Determine the [X, Y] coordinate at the center of the cell enclosing the given text.  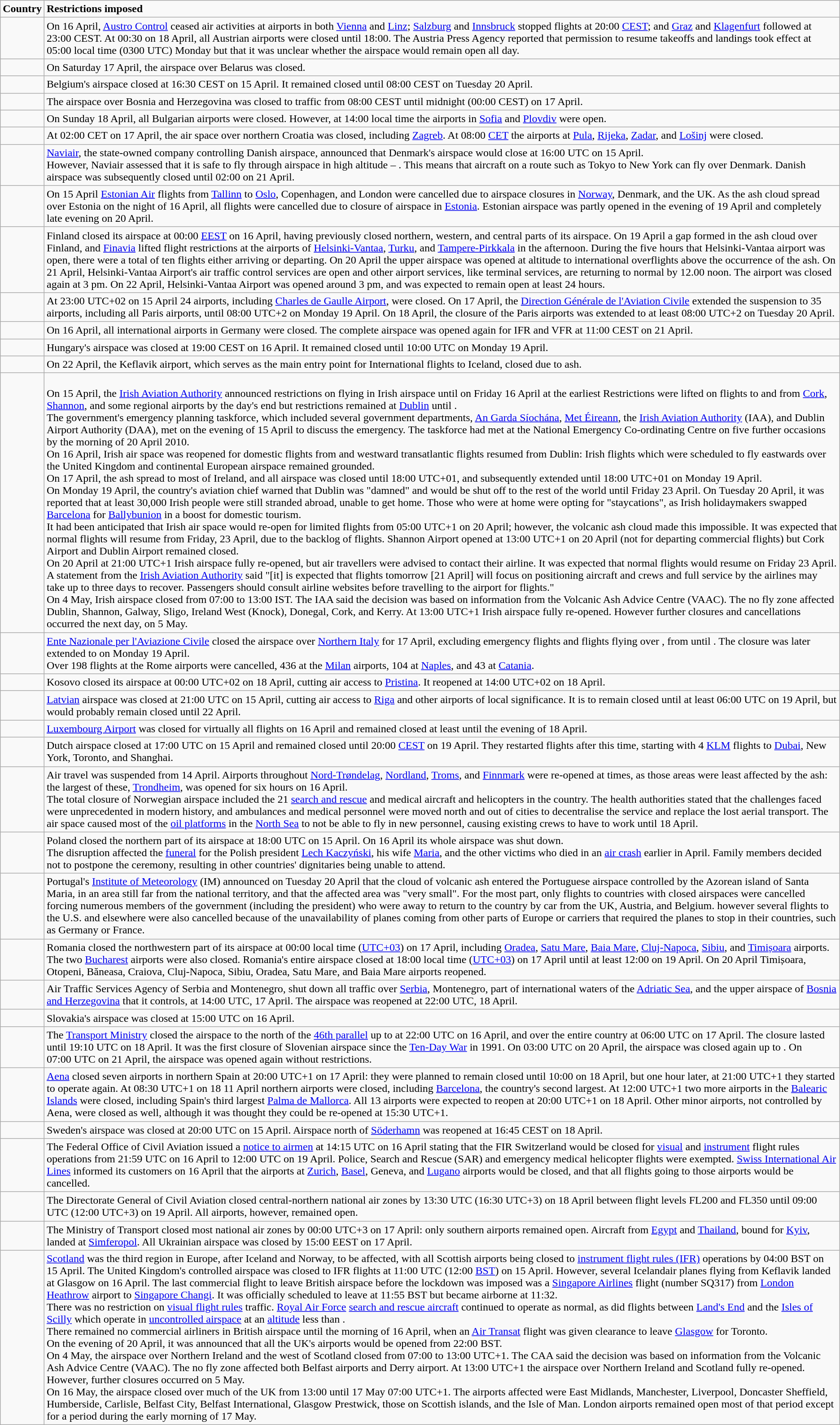
Kosovo closed its airspace at 00:00 UTC+02 on 18 April, cutting air access to Pristina. It reopened at 14:00 UTC+02 on 18 April. [442, 682]
Sweden's airspace was closed at 20:00 UTC on 15 April. Airspace north of Söderhamn was reopened at 16:45 CEST on 18 April. [442, 1130]
On 16 April, all international airports in Germany were closed. The complete airspace was opened again for IFR and VFR at 11:00 CEST on 21 April. [442, 330]
Hungary's airspace was closed at 19:00 CEST on 16 April. It remained closed until 10:00 UTC on Monday 19 April. [442, 347]
Restrictions imposed [442, 9]
Slovakia's airspace was closed at 15:00 UTC on 16 April. [442, 1018]
Country [22, 9]
On 22 April, the Keflavik airport, which serves as the main entry point for International flights to Iceland, closed due to ash. [442, 365]
The airspace over Bosnia and Herzegovina was closed to traffic from 08:00 CEST until midnight (00:00 CEST) on 17 April. [442, 101]
On Sunday 18 April, all Bulgarian airports were closed. However, at 14:00 local time the airports in Sofia and Plovdiv were open. [442, 119]
On Saturday 17 April, the airspace over Belarus was closed. [442, 67]
Luxembourg Airport was closed for virtually all flights on 16 April and remained closed at least until the evening of 18 April. [442, 729]
Belgium's airspace closed at 16:30 CEST on 15 April. It remained closed until 08:00 CEST on Tuesday 20 April. [442, 84]
